Find where the given text appears and provide that cell's center as [x, y] coordinate. 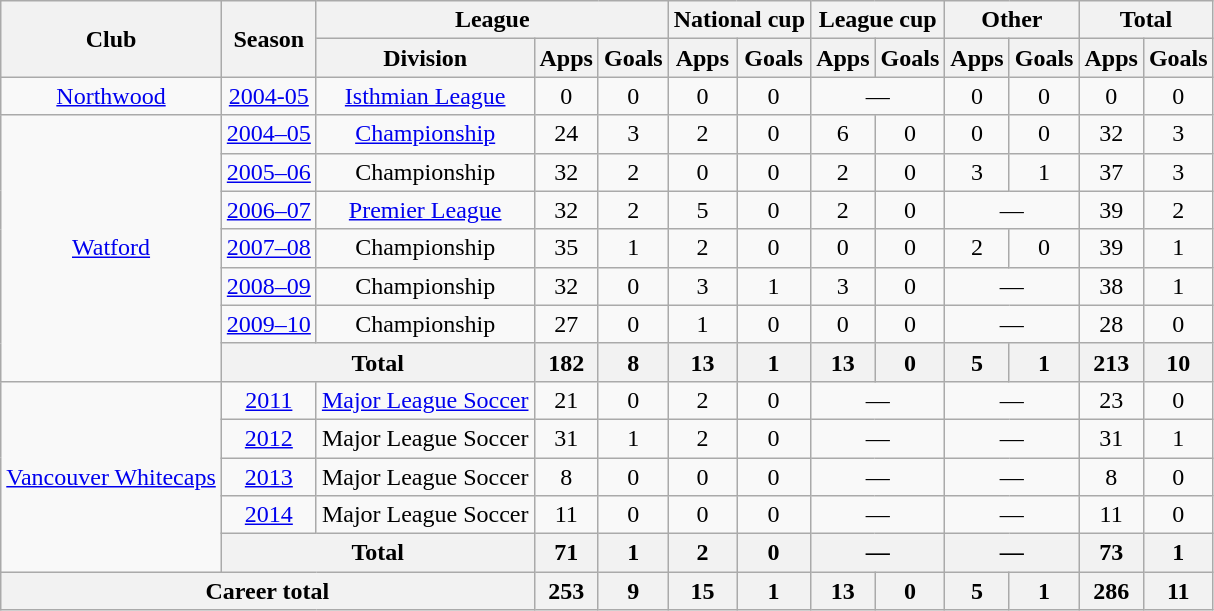
35 [566, 248]
Division [425, 58]
71 [566, 553]
27 [566, 324]
24 [566, 134]
2004–05 [268, 134]
2004-05 [268, 96]
League cup [878, 20]
Club [112, 39]
28 [1111, 324]
2007–08 [268, 248]
73 [1111, 553]
286 [1111, 591]
2005–06 [268, 172]
9 [633, 591]
213 [1111, 362]
10 [1178, 362]
15 [702, 591]
23 [1111, 400]
Premier League [425, 210]
2009–10 [268, 324]
2014 [268, 515]
Vancouver Whitecaps [112, 476]
2008–09 [268, 286]
37 [1111, 172]
2006–07 [268, 210]
2012 [268, 438]
Isthmian League [425, 96]
38 [1111, 286]
League [492, 20]
Watford [112, 248]
253 [566, 591]
2013 [268, 477]
Northwood [112, 96]
Career total [268, 591]
182 [566, 362]
2011 [268, 400]
Season [268, 39]
Other [1012, 20]
6 [843, 134]
National cup [739, 20]
21 [566, 400]
